For the text-containing cell, return its midpoint in [X, Y] coordinate format. 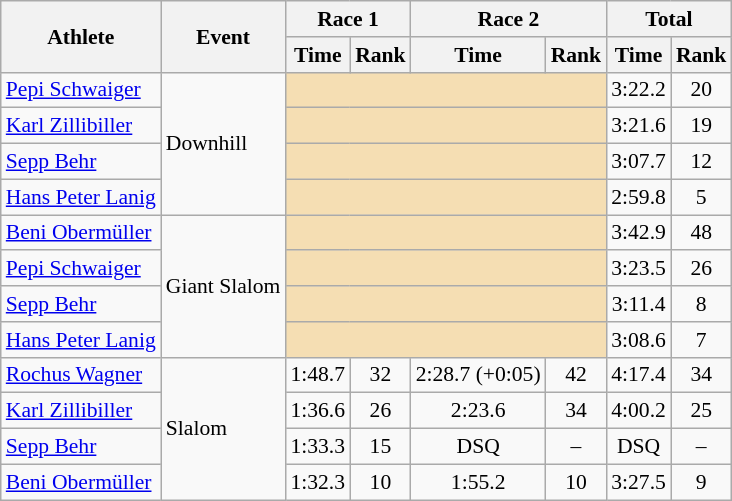
7 [702, 340]
15 [380, 447]
1:48.7 [318, 375]
Slalom [224, 428]
2:28.7 (+0:05) [478, 375]
Rochus Wagner [81, 375]
20 [702, 90]
3:21.6 [638, 126]
4:00.2 [638, 411]
1:33.3 [318, 447]
19 [702, 126]
Total [668, 19]
Giant Slalom [224, 286]
12 [702, 162]
3:07.7 [638, 162]
42 [576, 375]
3:42.9 [638, 233]
5 [702, 197]
Event [224, 36]
Race 2 [509, 19]
8 [702, 304]
3:23.5 [638, 269]
3:08.6 [638, 340]
25 [702, 411]
32 [380, 375]
1:55.2 [478, 482]
Race 1 [348, 19]
1:32.3 [318, 482]
3:11.4 [638, 304]
9 [702, 482]
2:59.8 [638, 197]
1:36.6 [318, 411]
3:22.2 [638, 90]
2:23.6 [478, 411]
4:17.4 [638, 375]
48 [702, 233]
3:27.5 [638, 482]
Downhill [224, 143]
Athlete [81, 36]
